For the text-containing cell, return its midpoint in [x, y] coordinate format. 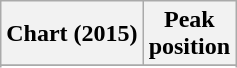
Peak position [189, 34]
Chart (2015) [72, 34]
